Search for the cell housing the specified text and yield its (x, y) center coordinate. 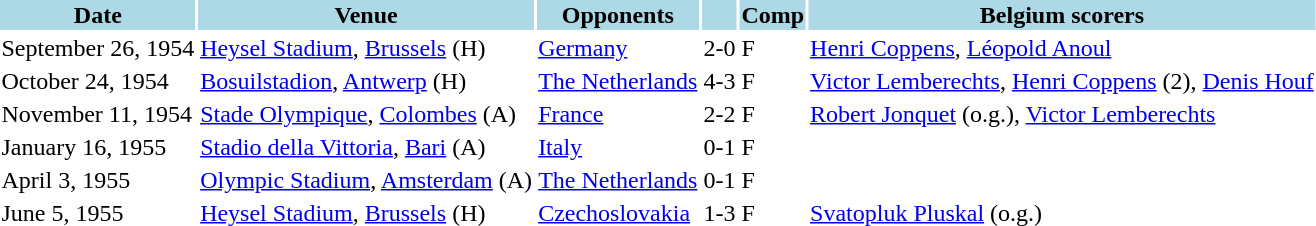
4-3 (720, 81)
Opponents (618, 15)
Bosuilstadion, Antwerp (H) (366, 81)
November 11, 1954 (98, 114)
Belgium scorers (1062, 15)
April 3, 1955 (98, 180)
Date (98, 15)
Olympic Stadium, Amsterdam (A) (366, 180)
Victor Lemberechts, Henri Coppens (2), Denis Houf (1062, 81)
Henri Coppens, Léopold Anoul (1062, 48)
2-2 (720, 114)
France (618, 114)
Germany (618, 48)
Venue (366, 15)
Heysel Stadium, Brussels (H) (366, 48)
September 26, 1954 (98, 48)
October 24, 1954 (98, 81)
Stade Olympique, Colombes (A) (366, 114)
2-0 (720, 48)
Comp (773, 15)
January 16, 1955 (98, 147)
Italy (618, 147)
Stadio della Vittoria, Bari (A) (366, 147)
Robert Jonquet (o.g.), Victor Lemberechts (1062, 114)
